From the cell containing the given text, extract its center point as [x, y] coordinate. 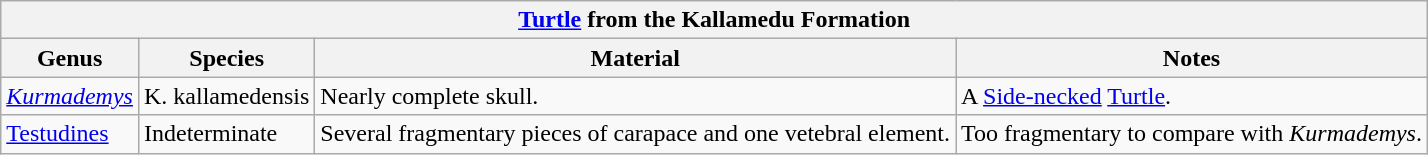
Nearly complete skull. [636, 96]
Notes [1192, 58]
A Side-necked Turtle. [1192, 96]
Kurmademys [70, 96]
Material [636, 58]
Turtle from the Kallamedu Formation [714, 20]
Testudines [70, 134]
K. kallamedensis [226, 96]
Genus [70, 58]
Species [226, 58]
Several fragmentary pieces of carapace and one vetebral element. [636, 134]
Indeterminate [226, 134]
Too fragmentary to compare with Kurmademys. [1192, 134]
